Identify which cell holds the provided text, then report its [x, y] central coordinate. 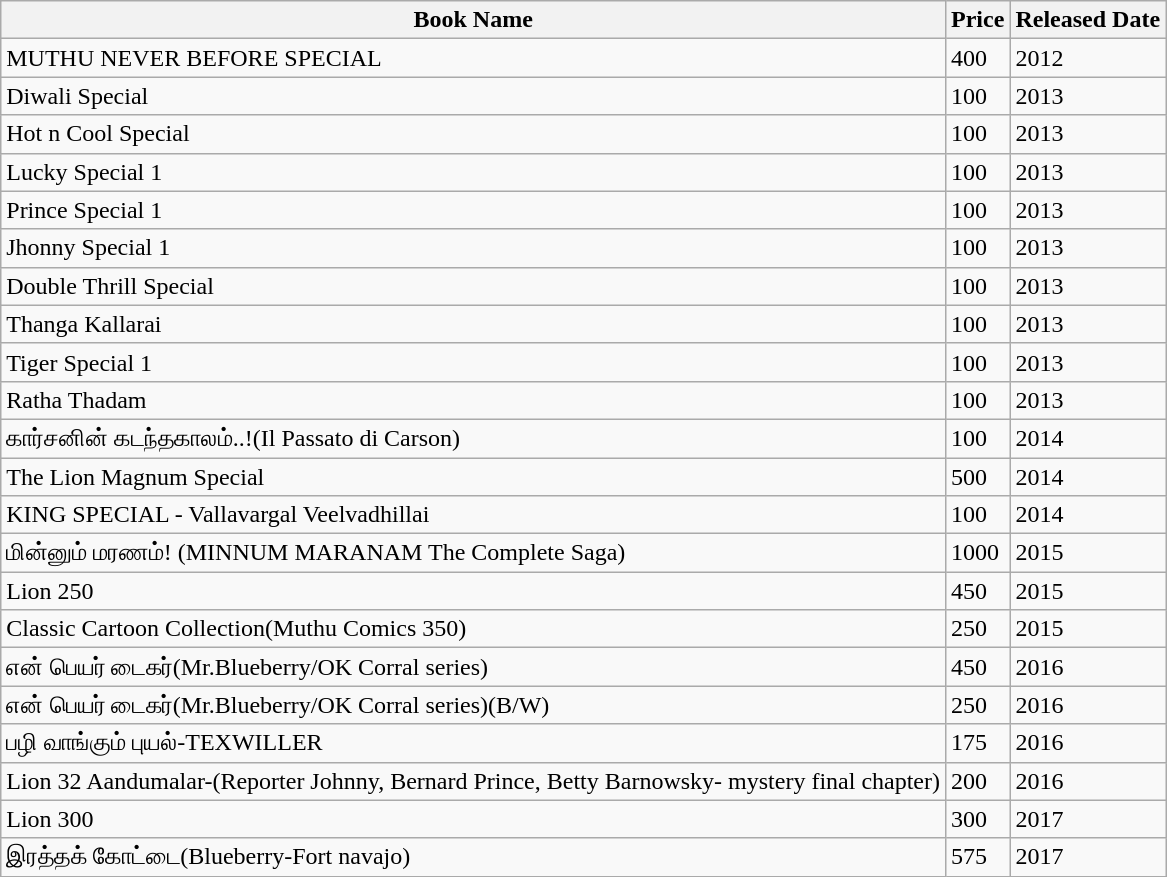
Lucky Special 1 [474, 172]
Classic Cartoon Collection(Muthu Comics 350) [474, 629]
Tiger Special 1 [474, 362]
Diwali Special [474, 96]
Lion 32 Aandumalar-(Reporter Johnny, Bernard Prince, Betty Barnowsky- mystery final chapter) [474, 781]
175 [978, 743]
The Lion Magnum Special [474, 477]
MUTHU NEVER BEFORE SPECIAL [474, 58]
Lion 250 [474, 591]
575 [978, 857]
KING SPECIAL - Vallavargal Veelvadhillai [474, 515]
Released Date [1088, 20]
Lion 300 [474, 819]
300 [978, 819]
Ratha Thadam [474, 400]
பழி வாங்கும் புயல்-TEXWILLER [474, 743]
Price [978, 20]
1000 [978, 553]
மின்னும் மரணம்! (MINNUM MARANAM The Complete Saga) [474, 553]
Hot n Cool Special [474, 134]
2012 [1088, 58]
என் பெயர் டைகர்(Mr.Blueberry/OK Corral series)(B/W) [474, 705]
200 [978, 781]
Book Name [474, 20]
இரத்தக் கோட்டை(Blueberry-Fort navajo) [474, 857]
Double Thrill Special [474, 286]
என் பெயர் டைகர்(Mr.Blueberry/OK Corral series) [474, 667]
Thanga Kallarai [474, 324]
400 [978, 58]
கார்சனின் கடந்தகாலம்..!(Il Passato di Carson) [474, 438]
Jhonny Special 1 [474, 248]
500 [978, 477]
Prince Special 1 [474, 210]
